Return [x, y] of the center of cell containing provided text 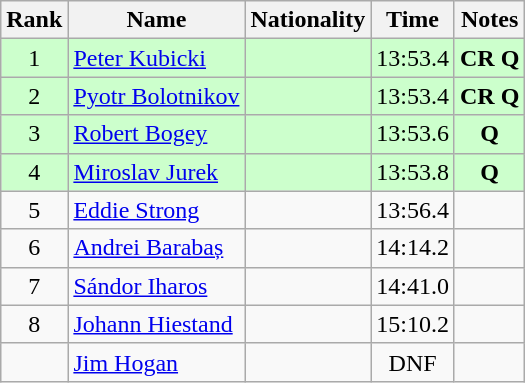
15:10.2 [413, 324]
1 [34, 58]
Name [156, 20]
DNF [413, 362]
Johann Hiestand [156, 324]
7 [34, 286]
Miroslav Jurek [156, 172]
13:53.6 [413, 134]
Time [413, 20]
Rank [34, 20]
Jim Hogan [156, 362]
Andrei Barabaș [156, 248]
Robert Bogey [156, 134]
8 [34, 324]
Notes [489, 20]
13:56.4 [413, 210]
13:53.8 [413, 172]
5 [34, 210]
14:14.2 [413, 248]
Peter Kubicki [156, 58]
Nationality [308, 20]
Pyotr Bolotnikov [156, 96]
Eddie Strong [156, 210]
Sándor Iharos [156, 286]
3 [34, 134]
14:41.0 [413, 286]
4 [34, 172]
2 [34, 96]
6 [34, 248]
